Extract the [X, Y] coordinate from the center of the cell holding the provided text.  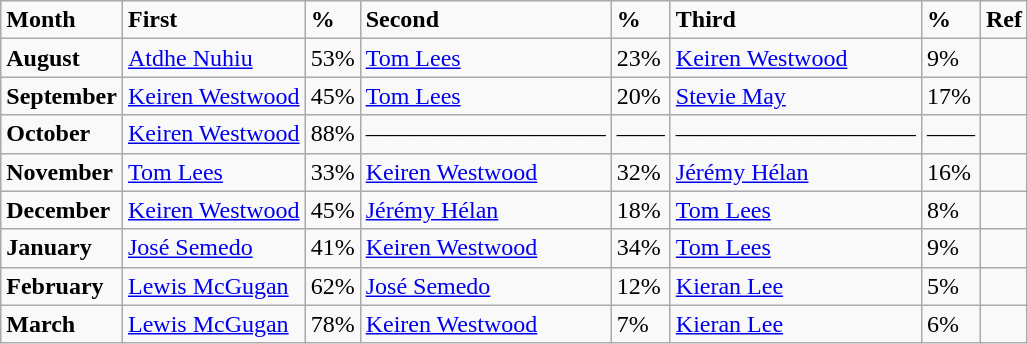
23% [640, 58]
33% [332, 172]
Third [796, 20]
December [62, 210]
5% [950, 286]
18% [640, 210]
Second [486, 20]
January [62, 248]
53% [332, 58]
62% [332, 286]
First [214, 20]
88% [332, 134]
November [62, 172]
Stevie May [796, 96]
Month [62, 20]
7% [640, 324]
September [62, 96]
October [62, 134]
March [62, 324]
41% [332, 248]
17% [950, 96]
32% [640, 172]
12% [640, 286]
February [62, 286]
8% [950, 210]
34% [640, 248]
78% [332, 324]
August [62, 58]
6% [950, 324]
20% [640, 96]
Atdhe Nuhiu [214, 58]
16% [950, 172]
Ref [1004, 20]
